Return the (x, y) coordinate for the center point of the cell that contains the specified text.  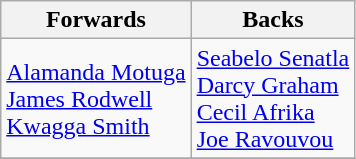
Backs (273, 20)
Forwards (96, 20)
Seabelo Senatla Darcy Graham Cecil Afrika Joe Ravouvou (273, 98)
Alamanda Motuga James Rodwell Kwagga Smith (96, 98)
